Scan for the cell matching the given text and deliver its (x, y) coordinate at center. 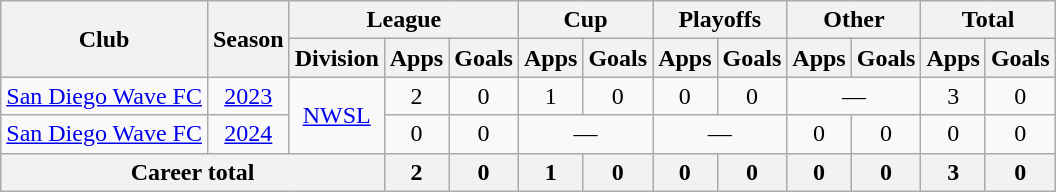
Career total (193, 172)
Other (854, 20)
Cup (585, 20)
NWSL (336, 115)
2023 (248, 96)
Total (988, 20)
Club (104, 39)
2024 (248, 134)
League (404, 20)
Division (336, 58)
Playoffs (720, 20)
Season (248, 39)
